Extract the [X, Y] coordinate from the center of the cell holding the provided text.  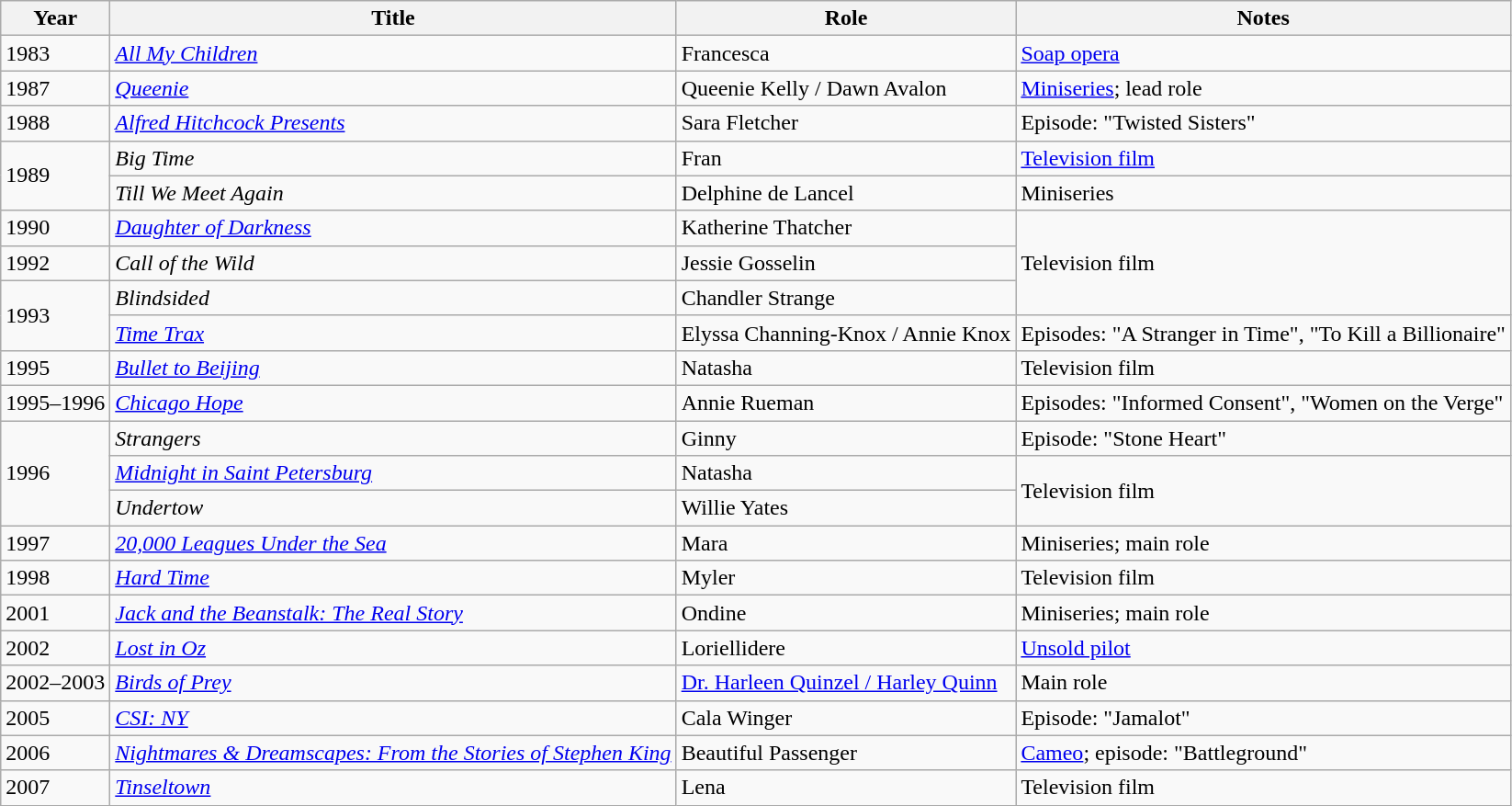
Fran [846, 158]
Tinseltown [393, 788]
Episode: "Twisted Sisters" [1264, 123]
Daughter of Darkness [393, 228]
Mara [846, 543]
Episodes: "A Stranger in Time", "To Kill a Billionaire" [1264, 333]
Time Trax [393, 333]
1995–1996 [55, 403]
Myler [846, 578]
1997 [55, 543]
Blindsided [393, 298]
2001 [55, 613]
Katherine Thatcher [846, 228]
Strangers [393, 438]
Elyssa Channing-Knox / Annie Knox [846, 333]
2002–2003 [55, 683]
Episode: "Stone Heart" [1264, 438]
Ginny [846, 438]
Chicago Hope [393, 403]
Title [393, 18]
1998 [55, 578]
Birds of Prey [393, 683]
1988 [55, 123]
Role [846, 18]
Delphine de Lancel [846, 193]
Call of the Wild [393, 263]
Lena [846, 788]
Annie Rueman [846, 403]
Alfred Hitchcock Presents [393, 123]
Unsold pilot [1264, 648]
2007 [55, 788]
Nightmares & Dreamscapes: From the Stories of Stephen King [393, 753]
Midnight in Saint Petersburg [393, 473]
Notes [1264, 18]
Willie Yates [846, 508]
Jessie Gosselin [846, 263]
Francesca [846, 53]
20,000 Leagues Under the Sea [393, 543]
1992 [55, 263]
2006 [55, 753]
2005 [55, 718]
Queenie [393, 88]
1995 [55, 368]
Beautiful Passenger [846, 753]
Episodes: "Informed Consent", "Women on the Verge" [1264, 403]
Year [55, 18]
Episode: "Jamalot" [1264, 718]
Hard Time [393, 578]
Jack and the Beanstalk: The Real Story [393, 613]
Main role [1264, 683]
Loriellidere [846, 648]
Bullet to Beijing [393, 368]
Lost in Oz [393, 648]
1993 [55, 315]
CSI: NY [393, 718]
1983 [55, 53]
1996 [55, 473]
2002 [55, 648]
Chandler Strange [846, 298]
All My Children [393, 53]
Big Time [393, 158]
Undertow [393, 508]
Miniseries [1264, 193]
Dr. Harleen Quinzel / Harley Quinn [846, 683]
Cala Winger [846, 718]
1987 [55, 88]
1990 [55, 228]
Queenie Kelly / Dawn Avalon [846, 88]
Ondine [846, 613]
Sara Fletcher [846, 123]
Till We Meet Again [393, 193]
Cameo; episode: "Battleground" [1264, 753]
Soap opera [1264, 53]
1989 [55, 176]
Miniseries; lead role [1264, 88]
